Identify which cell holds the provided text, then report its (X, Y) central coordinate. 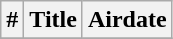
Airdate (127, 20)
# (12, 20)
Title (54, 20)
